Output the [X, Y] coordinate of the center of the cell containing the given text.  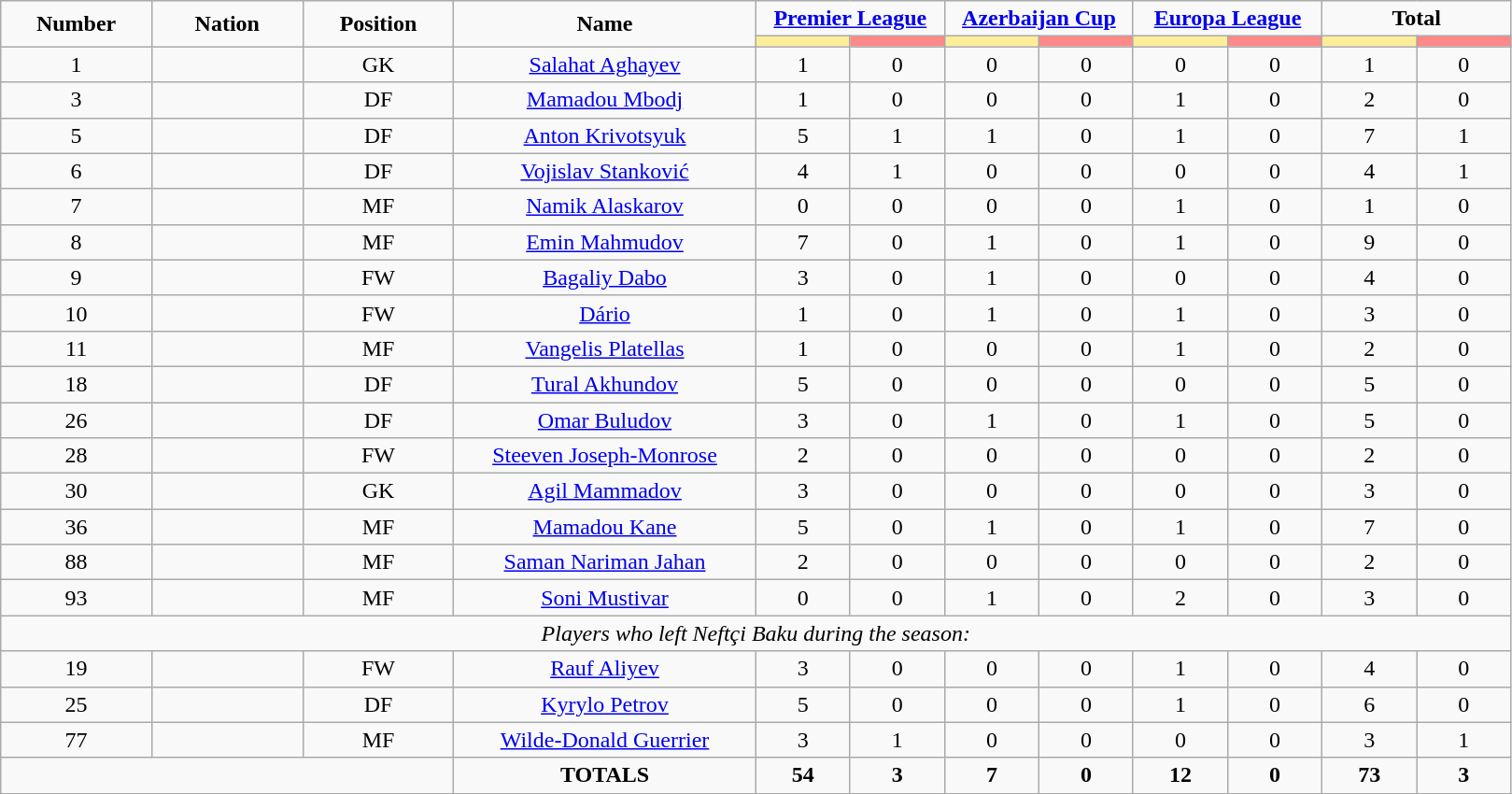
Mamadou Kane [605, 527]
Agil Mammadov [605, 491]
12 [1180, 775]
Kyrylo Petrov [605, 704]
Soni Mustivar [605, 598]
Total [1417, 19]
8 [77, 242]
Premier League [850, 19]
Name [605, 24]
18 [77, 384]
Namik Alaskarov [605, 206]
Players who left Neftçi Baku during the season: [756, 633]
TOTALS [605, 775]
88 [77, 562]
Rauf Aliyev [605, 669]
10 [77, 313]
73 [1369, 775]
30 [77, 491]
Number [77, 24]
Position [378, 24]
Bagaliy Dabo [605, 277]
54 [803, 775]
Salahat Aghayev [605, 64]
Wilde-Donald Guerrier [605, 740]
Tural Akhundov [605, 384]
Vangelis Platellas [605, 348]
Omar Buludov [605, 419]
Steeven Joseph-Monrose [605, 456]
36 [77, 527]
Europa League [1227, 19]
77 [77, 740]
Saman Nariman Jahan [605, 562]
93 [77, 598]
Dário [605, 313]
25 [77, 704]
19 [77, 669]
Nation [227, 24]
Vojislav Stanković [605, 171]
Azerbaijan Cup [1039, 19]
Anton Krivotsyuk [605, 135]
26 [77, 419]
28 [77, 456]
Mamadou Mbodj [605, 100]
Emin Mahmudov [605, 242]
11 [77, 348]
